Determine the [x, y] coordinate at the center of the cell enclosing the given text.  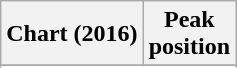
Peak position [189, 34]
Chart (2016) [72, 34]
